Find where the given text appears and provide that cell's center as (X, Y) coordinate. 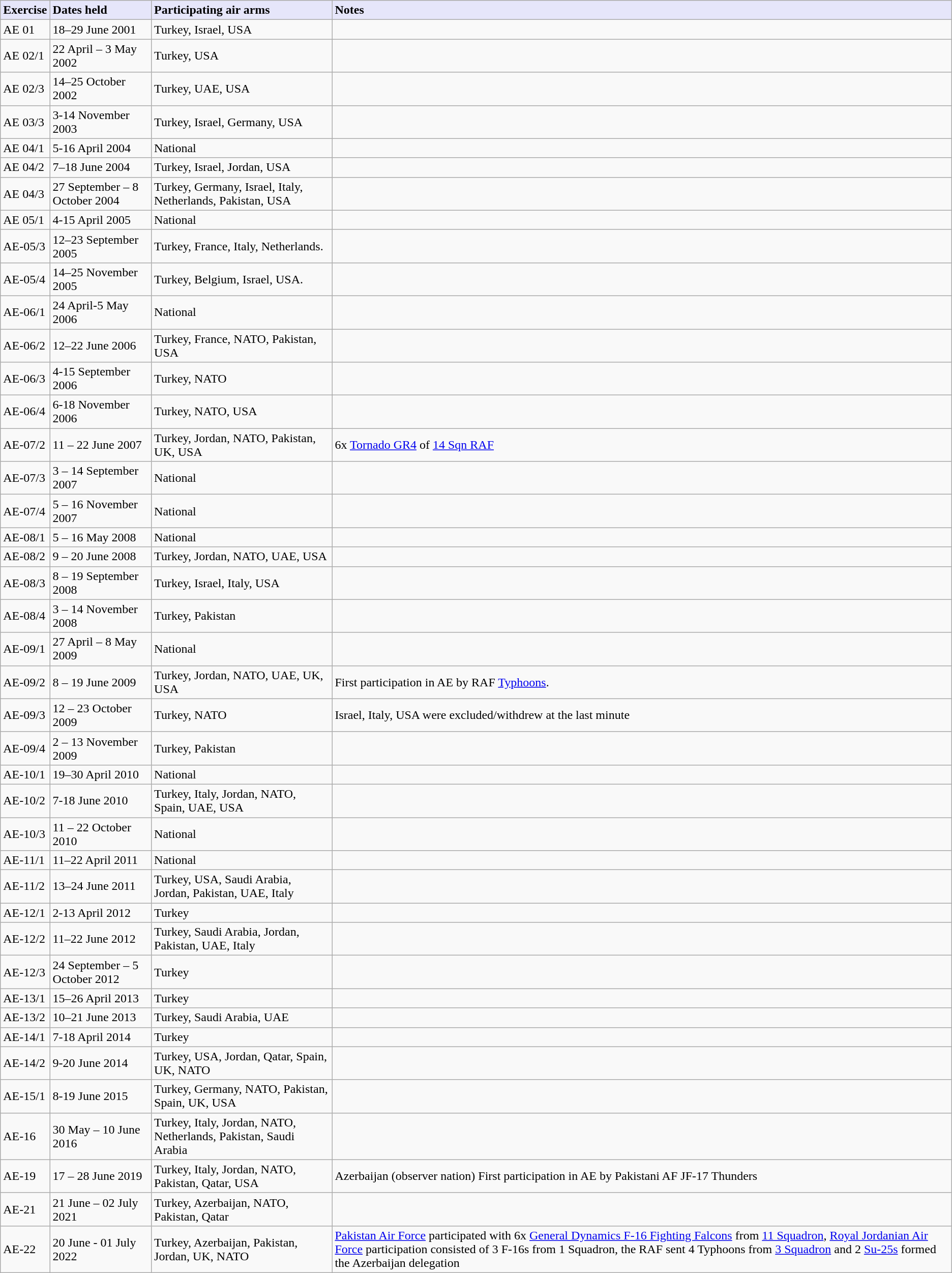
Participating air arms (242, 10)
8 – 19 June 2009 (101, 682)
Turkey, NATO, USA (242, 412)
Turkey, Israel, Jordan, USA (242, 167)
Turkey, France, Italy, Netherlands. (242, 246)
AE-10/2 (25, 801)
27 April – 8 May 2009 (101, 649)
17 – 28 June 2019 (101, 1176)
Turkey, France, NATO, Pakistan, USA (242, 345)
AE-11/2 (25, 886)
12 – 23 October 2009 (101, 715)
AE-13/1 (25, 998)
AE-06/4 (25, 412)
24 April-5 May 2006 (101, 312)
AE 03/3 (25, 122)
AE-11/1 (25, 860)
AE-07/4 (25, 511)
Azerbaijan (observer nation) First participation in AE by Pakistani AF JF-17 Thunders (642, 1176)
Turkey, Italy, Jordan, NATO, Spain, UAE, USA (242, 801)
AE-16 (25, 1136)
AE-06/1 (25, 312)
11 – 22 June 2007 (101, 445)
AE-21 (25, 1209)
Turkey, Saudi Arabia, Jordan, Pakistan, UAE, Italy (242, 939)
10–21 June 2013 (101, 1018)
9-20 June 2014 (101, 1063)
22 April – 3 May 2002 (101, 56)
Turkey, Azerbaijan, NATO, Pakistan, Qatar (242, 1209)
Turkey, Jordan, NATO, Pakistan, UK, USA (242, 445)
12–23 September 2005 (101, 246)
AE-08/3 (25, 583)
First participation in AE by RAF Typhoons. (642, 682)
11–22 June 2012 (101, 939)
11 – 22 October 2010 (101, 833)
Turkey, Jordan, NATO, UAE, USA (242, 557)
AE-06/2 (25, 345)
AE 04/1 (25, 148)
3 – 14 September 2007 (101, 478)
AE-10/1 (25, 774)
14–25 October 2002 (101, 89)
7–18 June 2004 (101, 167)
8 – 19 September 2008 (101, 583)
24 September – 5 October 2012 (101, 972)
6-18 November 2006 (101, 412)
AE-09/2 (25, 682)
Turkey, Germany, NATO, Pakistan, Spain, UK, USA (242, 1096)
Turkey, USA, Jordan, Qatar, Spain, UK, NATO (242, 1063)
AE-12/1 (25, 913)
Turkey, Italy, Jordan, NATO, Netherlands, Pakistan, Saudi Arabia (242, 1136)
AE-12/3 (25, 972)
AE-05/3 (25, 246)
Turkey, Belgium, Israel, USA. (242, 279)
Turkey, Israel, Italy, USA (242, 583)
8-19 June 2015 (101, 1096)
4-15 April 2005 (101, 220)
AE-05/4 (25, 279)
Turkey, Italy, Jordan, NATO, Pakistan, Qatar, USA (242, 1176)
7-18 June 2010 (101, 801)
12–22 June 2006 (101, 345)
Dates held (101, 10)
9 – 20 June 2008 (101, 557)
5 – 16 May 2008 (101, 537)
13–24 June 2011 (101, 886)
Turkey, Germany, Israel, Italy, Netherlands, Pakistan, USA (242, 193)
11–22 April 2011 (101, 860)
AE 04/3 (25, 193)
2 – 13 November 2009 (101, 748)
2-13 April 2012 (101, 913)
AE 01 (25, 30)
Turkey, Jordan, NATO, UAE, UK, USA (242, 682)
18–29 June 2001 (101, 30)
Notes (642, 10)
AE-07/2 (25, 445)
AE-08/2 (25, 557)
AE-09/1 (25, 649)
AE 04/2 (25, 167)
Israel, Italy, USA were excluded/withdrew at the last minute (642, 715)
5 – 16 November 2007 (101, 511)
20 June - 01 July 2022 (101, 1249)
AE-08/1 (25, 537)
AE-15/1 (25, 1096)
AE-22 (25, 1249)
Turkey, Azerbaijan, Pakistan, Jordan, UK, NATO (242, 1249)
Turkey, Saudi Arabia, UAE (242, 1018)
Turkey, USA, Saudi Arabia, Jordan, Pakistan, UAE, Italy (242, 886)
4-15 September 2006 (101, 379)
Turkey, USA (242, 56)
AE-13/2 (25, 1018)
AE-19 (25, 1176)
7-18 April 2014 (101, 1037)
AE-14/2 (25, 1063)
AE-06/3 (25, 379)
AE-09/4 (25, 748)
Turkey, UAE, USA (242, 89)
Exercise (25, 10)
AE-08/4 (25, 616)
3 – 14 November 2008 (101, 616)
AE 05/1 (25, 220)
5-16 April 2004 (101, 148)
AE-07/3 (25, 478)
14–25 November 2005 (101, 279)
Turkey, Israel, USA (242, 30)
AE-12/2 (25, 939)
AE 02/1 (25, 56)
Turkey, Israel, Germany, USA (242, 122)
30 May – 10 June 2016 (101, 1136)
AE 02/3 (25, 89)
27 September – 8 October 2004 (101, 193)
21 June – 02 July 2021 (101, 1209)
19–30 April 2010 (101, 774)
3-14 November 2003 (101, 122)
AE-14/1 (25, 1037)
AE-09/3 (25, 715)
AE-10/3 (25, 833)
15–26 April 2013 (101, 998)
6x Tornado GR4 of 14 Sqn RAF (642, 445)
